Pinpoint the cell where the given text exists, returning its [x, y] midpoint coordinate. 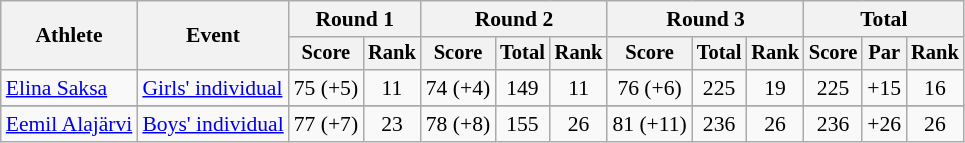
155 [522, 124]
23 [392, 124]
Girls' individual [212, 88]
+26 [884, 124]
76 (+6) [649, 88]
Boys' individual [212, 124]
Elina Saksa [70, 88]
Round 1 [355, 19]
Par [884, 54]
75 (+5) [326, 88]
19 [775, 88]
81 (+11) [649, 124]
16 [935, 88]
+15 [884, 88]
Event [212, 36]
77 (+7) [326, 124]
78 (+8) [458, 124]
Athlete [70, 36]
Eemil Alajärvi [70, 124]
Round 2 [514, 19]
Round 3 [706, 19]
74 (+4) [458, 88]
149 [522, 88]
